Pinpoint the cell where the given text exists, returning its (x, y) midpoint coordinate. 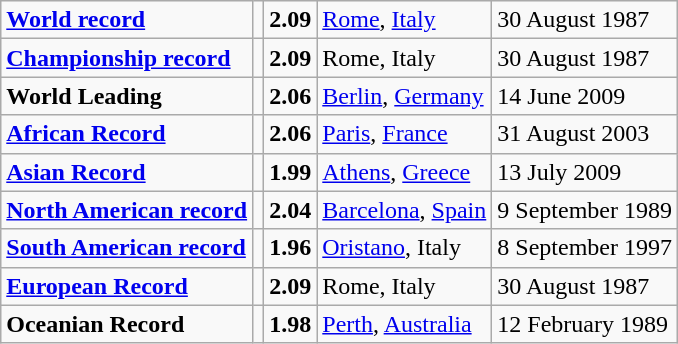
1.96 (290, 248)
9 September 1989 (585, 210)
14 June 2009 (585, 96)
8 September 1997 (585, 248)
Perth, Australia (404, 324)
1.98 (290, 324)
Paris, France (404, 134)
2.04 (290, 210)
Oristano, Italy (404, 248)
1.99 (290, 172)
South American record (127, 248)
African Record (127, 134)
13 July 2009 (585, 172)
European Record (127, 286)
Asian Record (127, 172)
Barcelona, Spain (404, 210)
Berlin, Germany (404, 96)
12 February 1989 (585, 324)
Oceanian Record (127, 324)
Athens, Greece (404, 172)
Championship record (127, 58)
North American record (127, 210)
31 August 2003 (585, 134)
World Leading (127, 96)
World record (127, 20)
